For the text-containing cell, return its midpoint in (X, Y) coordinate format. 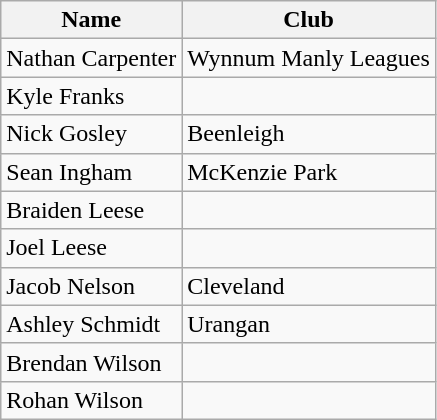
Sean Ingham (92, 172)
Nick Gosley (92, 134)
Jacob Nelson (92, 286)
Name (92, 20)
Rohan Wilson (92, 400)
Brendan Wilson (92, 362)
Wynnum Manly Leagues (309, 58)
McKenzie Park (309, 172)
Urangan (309, 324)
Joel Leese (92, 248)
Club (309, 20)
Braiden Leese (92, 210)
Nathan Carpenter (92, 58)
Kyle Franks (92, 96)
Ashley Schmidt (92, 324)
Cleveland (309, 286)
Beenleigh (309, 134)
